Search for the cell housing the specified text and yield its (x, y) center coordinate. 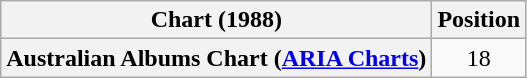
Position (479, 20)
Chart (1988) (216, 20)
18 (479, 58)
Australian Albums Chart (ARIA Charts) (216, 58)
